Determine the [X, Y] coordinate at the center of the cell enclosing the given text.  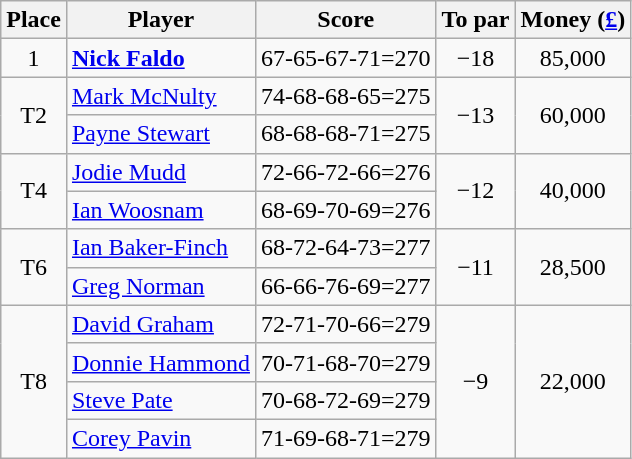
Score [346, 20]
22,000 [573, 381]
Jodie Mudd [160, 172]
67-65-67-71=270 [346, 58]
72-66-72-66=276 [346, 172]
Greg Norman [160, 286]
68-69-70-69=276 [346, 210]
1 [34, 58]
68-72-64-73=277 [346, 248]
T4 [34, 191]
28,500 [573, 267]
T8 [34, 381]
−12 [476, 191]
Player [160, 20]
70-68-72-69=279 [346, 400]
70-71-68-70=279 [346, 362]
T2 [34, 115]
Ian Woosnam [160, 210]
Place [34, 20]
71-69-68-71=279 [346, 438]
74-68-68-65=275 [346, 96]
68-68-68-71=275 [346, 134]
Steve Pate [160, 400]
Ian Baker-Finch [160, 248]
40,000 [573, 191]
David Graham [160, 324]
−18 [476, 58]
T6 [34, 267]
72-71-70-66=279 [346, 324]
−13 [476, 115]
Mark McNulty [160, 96]
Donnie Hammond [160, 362]
Nick Faldo [160, 58]
−9 [476, 381]
To par [476, 20]
66-66-76-69=277 [346, 286]
60,000 [573, 115]
−11 [476, 267]
Payne Stewart [160, 134]
Corey Pavin [160, 438]
85,000 [573, 58]
Money (£) [573, 20]
